Identify which cell holds the provided text, then report its [X, Y] central coordinate. 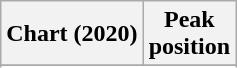
Peakposition [189, 34]
Chart (2020) [72, 34]
